Pinpoint the cell where the given text exists, returning its [x, y] midpoint coordinate. 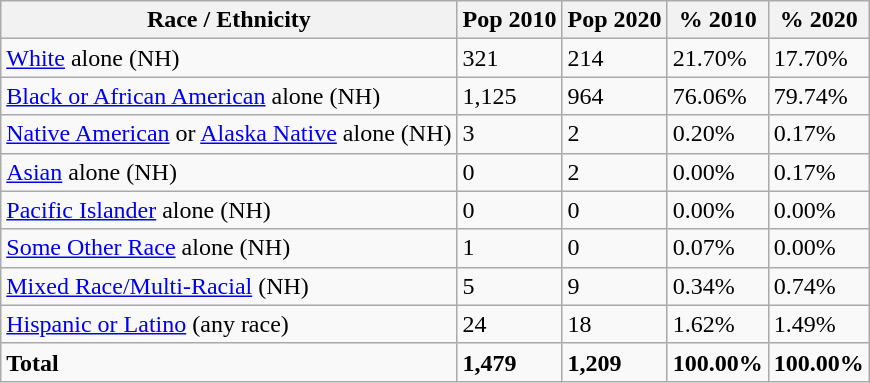
Native American or Alaska Native alone (NH) [229, 134]
3 [510, 134]
Pacific Islander alone (NH) [229, 210]
% 2020 [818, 20]
White alone (NH) [229, 58]
5 [510, 286]
9 [614, 286]
1 [510, 248]
% 2010 [718, 20]
1.49% [818, 324]
0.07% [718, 248]
76.06% [718, 96]
Asian alone (NH) [229, 172]
79.74% [818, 96]
Pop 2010 [510, 20]
0.34% [718, 286]
21.70% [718, 58]
1.62% [718, 324]
17.70% [818, 58]
964 [614, 96]
321 [510, 58]
Race / Ethnicity [229, 20]
Mixed Race/Multi-Racial (NH) [229, 286]
1,125 [510, 96]
Total [229, 362]
0.20% [718, 134]
Hispanic or Latino (any race) [229, 324]
Black or African American alone (NH) [229, 96]
1,479 [510, 362]
0.74% [818, 286]
Some Other Race alone (NH) [229, 248]
Pop 2020 [614, 20]
18 [614, 324]
214 [614, 58]
1,209 [614, 362]
24 [510, 324]
